Identify which cell holds the provided text, then report its (x, y) central coordinate. 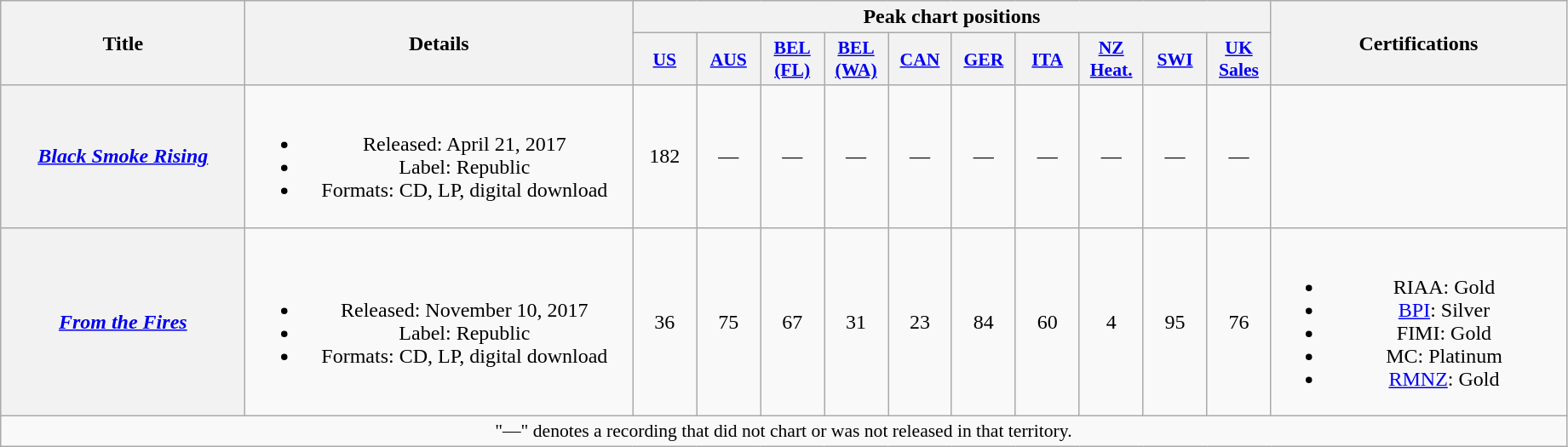
Released: November 10, 2017Label: RepublicFormats: CD, LP, digital download (439, 322)
AUS (729, 60)
SWI (1175, 60)
31 (857, 322)
76 (1238, 322)
95 (1175, 322)
Peak chart positions (952, 17)
ITA (1048, 60)
36 (664, 322)
182 (664, 157)
BEL(FL) (792, 60)
Details (439, 43)
BEL(WA) (857, 60)
Released: April 21, 2017Label: RepublicFormats: CD, LP, digital download (439, 157)
GER (983, 60)
"—" denotes a recording that did not chart or was not released in that territory. (784, 431)
23 (920, 322)
Black Smoke Rising (123, 157)
UKSales (1238, 60)
NZHeat. (1111, 60)
84 (983, 322)
4 (1111, 322)
75 (729, 322)
67 (792, 322)
60 (1048, 322)
From the Fires (123, 322)
Title (123, 43)
CAN (920, 60)
RIAA: GoldBPI: SilverFIMI: GoldMC: PlatinumRMNZ: Gold (1419, 322)
Certifications (1419, 43)
US (664, 60)
